Scan for the cell matching the given text and deliver its (x, y) coordinate at center. 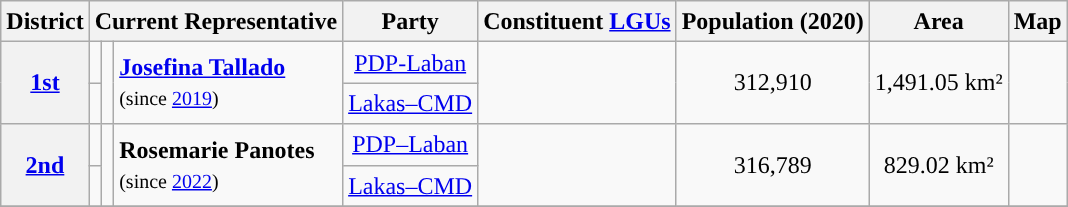
Constituent LGUs (577, 22)
Josefina Tallado(since 2019) (228, 83)
829.02 km² (938, 165)
District (45, 22)
Population (2020) (772, 22)
PDP-Laban (410, 62)
Area (938, 22)
Rosemarie Panotes(since 2022) (228, 165)
1,491.05 km² (938, 83)
Current Representative (216, 22)
Party (410, 22)
2nd (45, 165)
312,910 (772, 83)
1st (45, 83)
316,789 (772, 165)
Map (1038, 22)
PDP–Laban (410, 144)
